Pinpoint the cell where the given text exists, returning its [X, Y] midpoint coordinate. 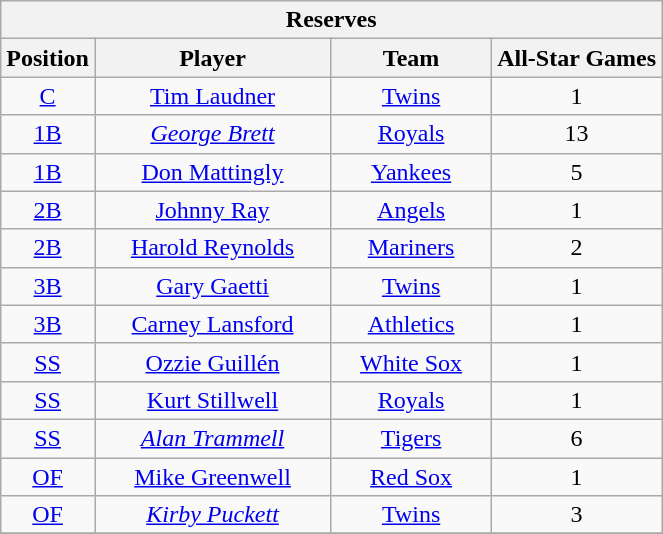
Yankees [412, 172]
Ozzie Guillén [212, 362]
Angels [412, 210]
Position [48, 58]
2 [577, 248]
Tigers [412, 438]
Harold Reynolds [212, 248]
6 [577, 438]
Gary Gaetti [212, 286]
Mariners [412, 248]
Carney Lansford [212, 324]
All-Star Games [577, 58]
Team [412, 58]
3 [577, 515]
5 [577, 172]
Alan Trammell [212, 438]
C [48, 96]
Mike Greenwell [212, 477]
Reserves [332, 20]
Kirby Puckett [212, 515]
13 [577, 134]
Player [212, 58]
Tim Laudner [212, 96]
Kurt Stillwell [212, 400]
Johnny Ray [212, 210]
George Brett [212, 134]
White Sox [412, 362]
Don Mattingly [212, 172]
Athletics [412, 324]
Red Sox [412, 477]
